Search for the cell housing the specified text and yield its [x, y] center coordinate. 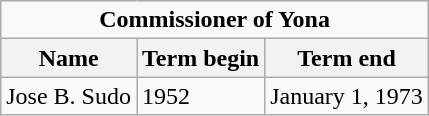
Term begin [200, 58]
Jose B. Sudo [69, 96]
Name [69, 58]
1952 [200, 96]
Commissioner of Yona [215, 20]
Term end [347, 58]
January 1, 1973 [347, 96]
